For the text-containing cell, return its midpoint in [X, Y] coordinate format. 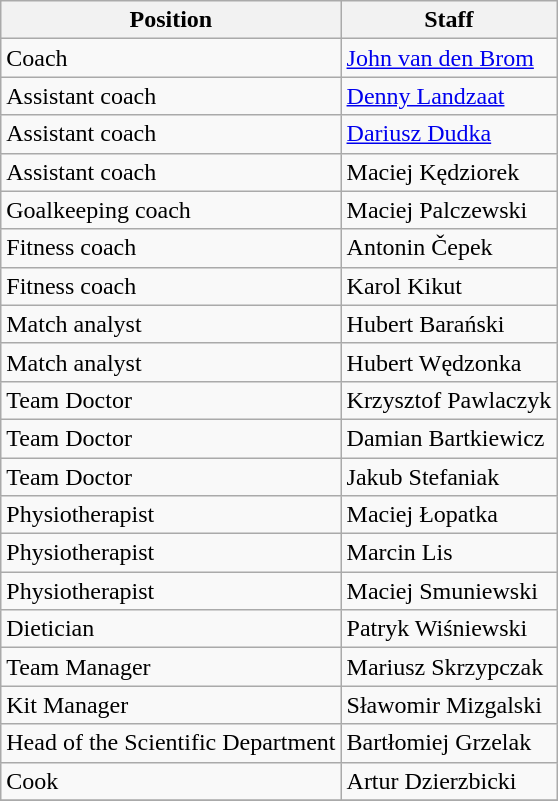
Goalkeeping coach [171, 210]
Hubert Wędzonka [449, 362]
Artur Dzierzbicki [449, 781]
John van den Brom [449, 58]
Head of the Scientific Department [171, 743]
Dariusz Dudka [449, 134]
Jakub Stefaniak [449, 477]
Maciej Łopatka [449, 515]
Position [171, 20]
Bartłomiej Grzelak [449, 743]
Maciej Palczewski [449, 210]
Staff [449, 20]
Cook [171, 781]
Maciej Smuniewski [449, 591]
Coach [171, 58]
Damian Bartkiewicz [449, 438]
Sławomir Mizgalski [449, 705]
Denny Landzaat [449, 96]
Patryk Wiśniewski [449, 629]
Mariusz Skrzypczak [449, 667]
Kit Manager [171, 705]
Krzysztof Pawlaczyk [449, 400]
Hubert Barański [449, 324]
Maciej Kędziorek [449, 172]
Dietician [171, 629]
Antonin Čepek [449, 248]
Marcin Lis [449, 553]
Team Manager [171, 667]
Karol Kikut [449, 286]
